Extract the (x, y) coordinate from the center of the cell holding the provided text.  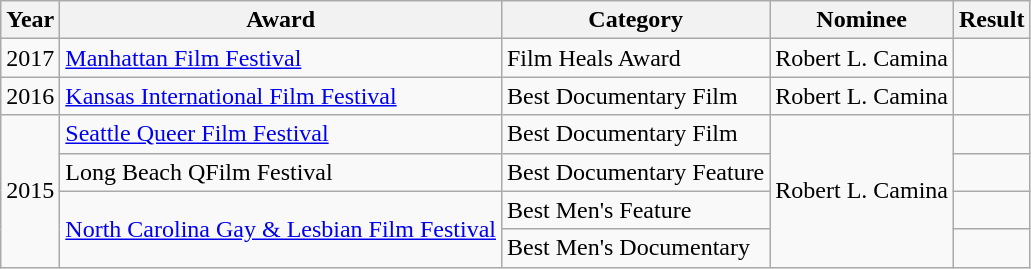
2016 (30, 96)
Film Heals Award (635, 58)
Long Beach QFilm Festival (281, 172)
Result (992, 20)
Best Documentary Feature (635, 172)
2015 (30, 191)
Nominee (862, 20)
Manhattan Film Festival (281, 58)
North Carolina Gay & Lesbian Film Festival (281, 229)
Seattle Queer Film Festival (281, 134)
Best Men's Documentary (635, 248)
Award (281, 20)
2017 (30, 58)
Kansas International Film Festival (281, 96)
Best Men's Feature (635, 210)
Category (635, 20)
Year (30, 20)
